Output the [x, y] coordinate of the center of the cell containing the given text.  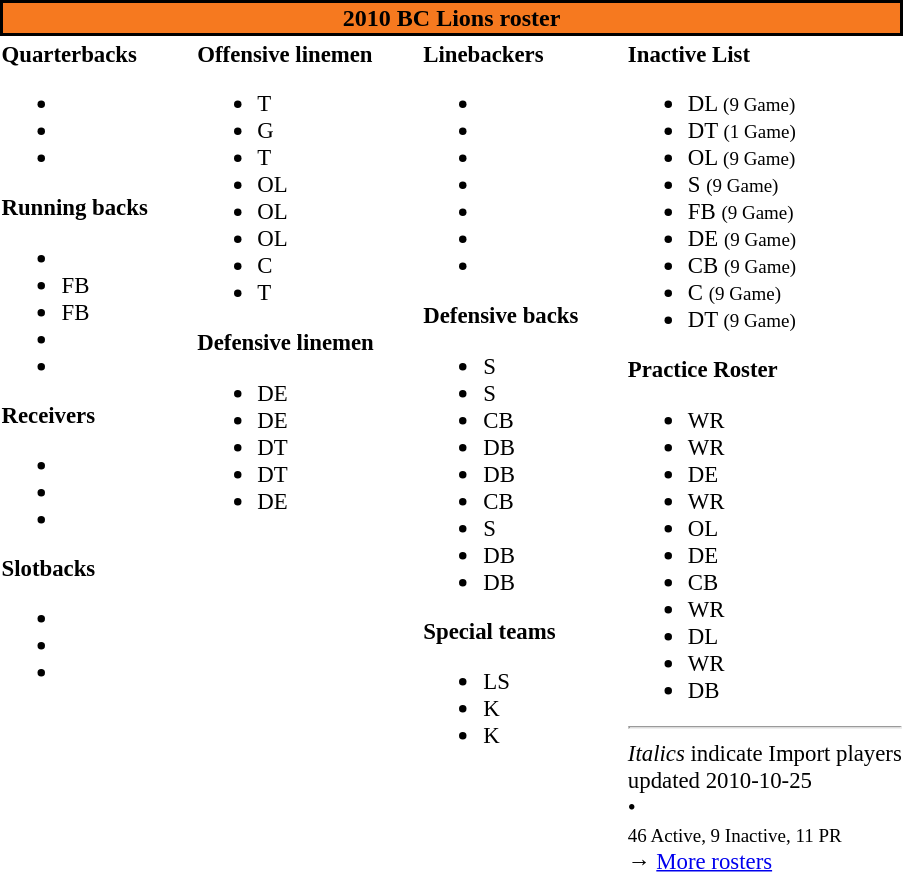
2010 BC Lions roster [452, 18]
